Return the [X, Y] coordinate for the center point of the cell that contains the specified text.  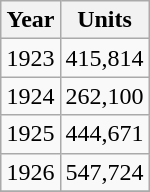
Units [104, 20]
415,814 [104, 58]
1923 [30, 58]
Year [30, 20]
1924 [30, 96]
444,671 [104, 134]
262,100 [104, 96]
1926 [30, 172]
1925 [30, 134]
547,724 [104, 172]
